Extract the (x, y) coordinate from the center of the cell holding the provided text.  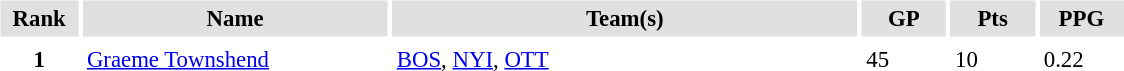
Rank (38, 18)
GP (904, 18)
Team(s) (624, 18)
Name (234, 18)
Pts (993, 18)
PPG (1081, 18)
